Locate the cell with the specified text and output its (X, Y) center coordinate. 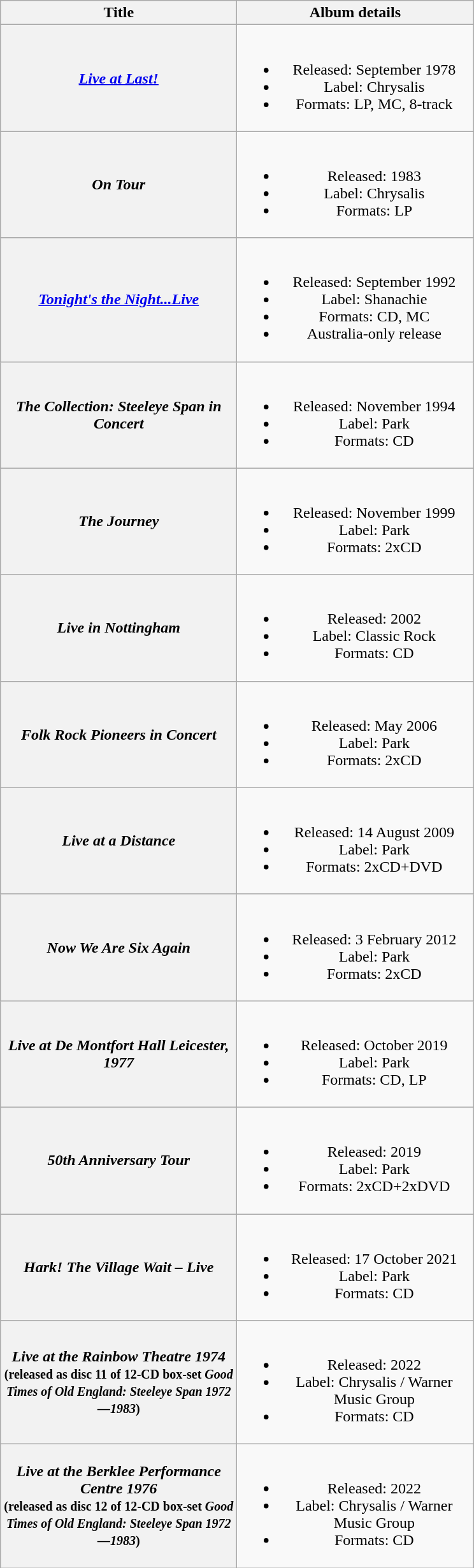
Released: 2019Label: ParkFormats: 2xCD+2xDVD (355, 1161)
The Journey (118, 522)
Released: 17 October 2021Label: ParkFormats: CD (355, 1268)
Released: 1983Label: ChrysalisFormats: LP (355, 185)
Released: September 1992Label: ShanachieFormats: CD, MCAustralia-only release (355, 300)
Released: May 2006Label: ParkFormats: 2xCD (355, 735)
Folk Rock Pioneers in Concert (118, 735)
Live at De Montfort Hall Leicester, 1977 (118, 1053)
Released: October 2019Label: ParkFormats: CD, LP (355, 1053)
Live at the Rainbow Theatre 1974(released as disc 11 of 12-CD box-set Good Times of Old England: Steeleye Span 1972—1983) (118, 1382)
Live at the Berklee Performance Centre 1976(released as disc 12 of 12-CD box-set Good Times of Old England: Steeleye Span 1972—1983) (118, 1506)
Released: November 1994Label: ParkFormats: CD (355, 414)
50th Anniversary Tour (118, 1161)
Released: November 1999Label: ParkFormats: 2xCD (355, 522)
Tonight's the Night...Live (118, 300)
Hark! The Village Wait – Live (118, 1268)
On Tour (118, 185)
Now We Are Six Again (118, 948)
Released: 2002Label: Classic RockFormats: CD (355, 627)
Live at Last! (118, 78)
Live in Nottingham (118, 627)
Released: 3 February 2012Label: ParkFormats: 2xCD (355, 948)
Released: 14 August 2009Label: ParkFormats: 2xCD+DVD (355, 840)
The Collection: Steeleye Span in Concert (118, 414)
Live at a Distance (118, 840)
Released: September 1978Label: ChrysalisFormats: LP, MC, 8-track (355, 78)
Album details (355, 13)
Title (118, 13)
